Extract the (x, y) coordinate from the center of the cell holding the provided text.  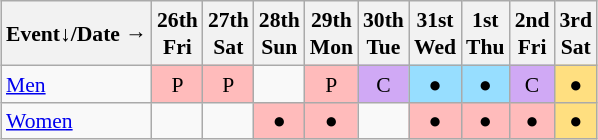
1stThu (486, 33)
3rdSat (576, 33)
Women (76, 120)
2ndFri (532, 33)
28thSun (280, 33)
Event↓/Date → (76, 33)
30thTue (384, 33)
27thSat (228, 33)
31stWed (435, 33)
29thMon (332, 33)
26thFri (178, 33)
Men (76, 84)
